Locate the cell with the specified text and output its [x, y] center coordinate. 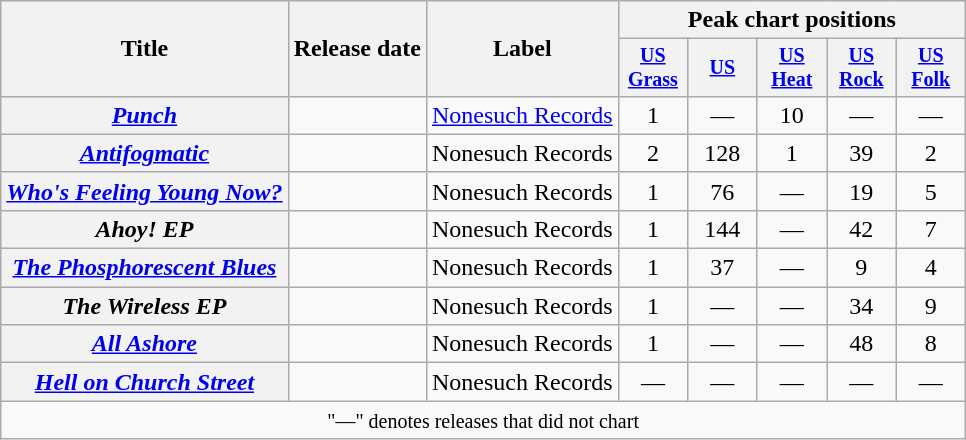
7 [930, 229]
"—" denotes releases that did not chart [484, 420]
10 [792, 115]
Label [522, 49]
76 [722, 191]
The Phosphorescent Blues [144, 268]
48 [862, 344]
19 [862, 191]
US Grass [652, 68]
39 [862, 153]
US Folk [930, 68]
All Ashore [144, 344]
The Wireless EP [144, 306]
42 [862, 229]
Hell on Church Street [144, 382]
Release date [357, 49]
Who's Feeling Young Now? [144, 191]
5 [930, 191]
Title [144, 49]
37 [722, 268]
US [722, 68]
Ahoy! EP [144, 229]
Antifogmatic [144, 153]
4 [930, 268]
8 [930, 344]
US Rock [862, 68]
US Heat [792, 68]
144 [722, 229]
34 [862, 306]
128 [722, 153]
Peak chart positions [792, 20]
Punch [144, 115]
